Return (X, Y) of the center of cell containing provided text 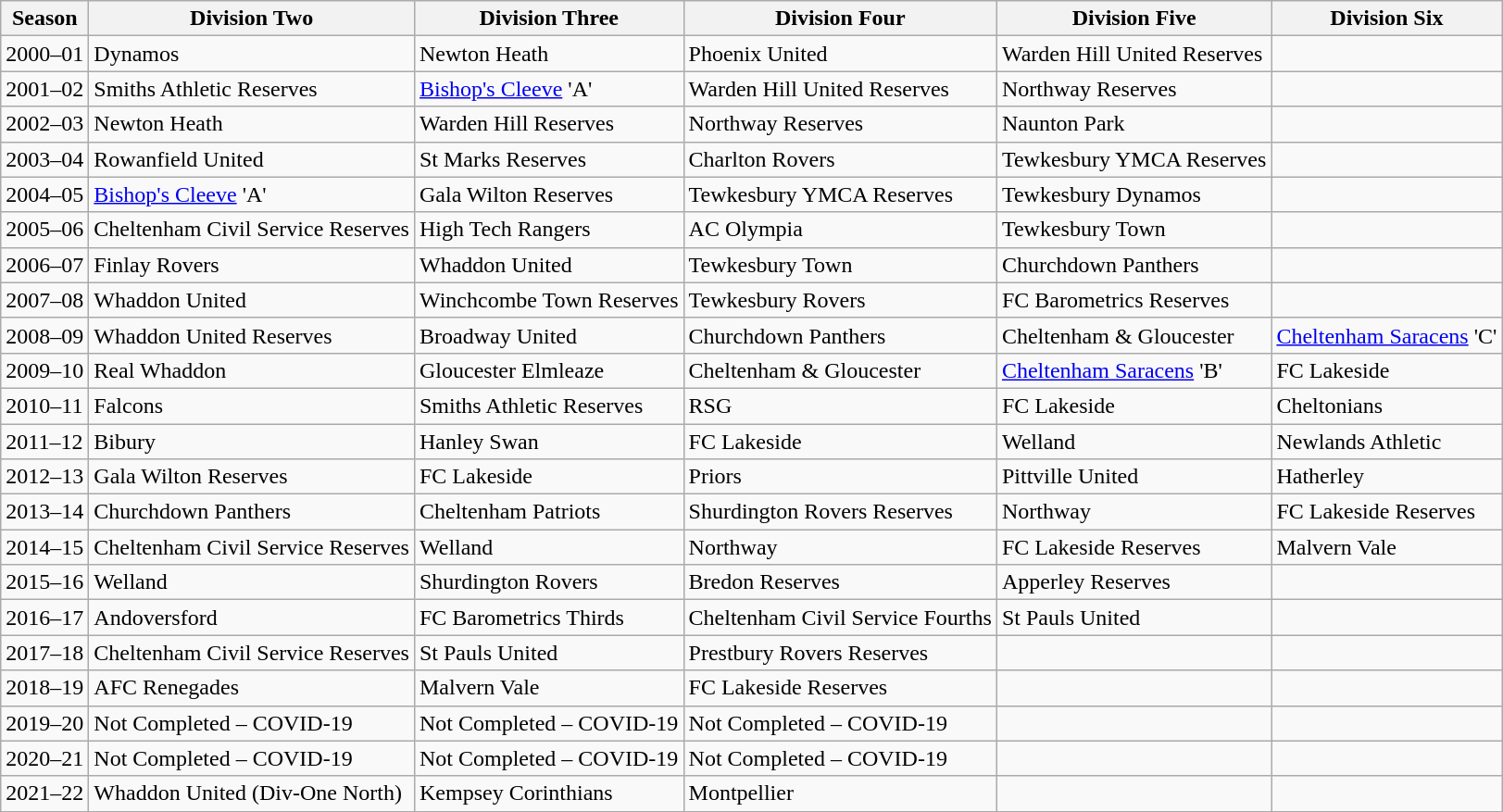
Phoenix United (840, 54)
Newlands Athletic (1387, 442)
Priors (840, 477)
St Marks Reserves (548, 159)
2002–03 (44, 124)
Bredon Reserves (840, 582)
2006–07 (44, 265)
Cheltonians (1387, 406)
Falcons (252, 406)
Shurdington Rovers Reserves (840, 512)
Charlton Rovers (840, 159)
Rowanfield United (252, 159)
Montpellier (840, 793)
Whaddon United (Div-One North) (252, 793)
Apperley Reserves (1134, 582)
2021–22 (44, 793)
Finlay Rovers (252, 265)
2013–14 (44, 512)
Kempsey Corinthians (548, 793)
Division Two (252, 19)
2011–12 (44, 442)
Pittville United (1134, 477)
2009–10 (44, 370)
Warden Hill Reserves (548, 124)
Shurdington Rovers (548, 582)
High Tech Rangers (548, 230)
2017–18 (44, 653)
Season (44, 19)
Bibury (252, 442)
2012–13 (44, 477)
Tewkesbury Rovers (840, 300)
AC Olympia (840, 230)
2005–06 (44, 230)
Division Four (840, 19)
Cheltenham Patriots (548, 512)
Tewkesbury Dynamos (1134, 194)
Dynamos (252, 54)
RSG (840, 406)
Gloucester Elmleaze (548, 370)
Broadway United (548, 335)
Division Five (1134, 19)
Andoversford (252, 618)
Cheltenham Saracens 'B' (1134, 370)
2010–11 (44, 406)
Prestbury Rovers Reserves (840, 653)
Cheltenham Civil Service Fourths (840, 618)
2003–04 (44, 159)
2016–17 (44, 618)
2015–16 (44, 582)
Division Six (1387, 19)
2020–21 (44, 758)
2014–15 (44, 547)
2001–02 (44, 89)
Winchcombe Town Reserves (548, 300)
Hatherley (1387, 477)
Cheltenham Saracens 'C' (1387, 335)
2000–01 (44, 54)
AFC Renegades (252, 688)
2004–05 (44, 194)
FC Barometrics Reserves (1134, 300)
2018–19 (44, 688)
2019–20 (44, 723)
Naunton Park (1134, 124)
FC Barometrics Thirds (548, 618)
Hanley Swan (548, 442)
Real Whaddon (252, 370)
Whaddon United Reserves (252, 335)
Division Three (548, 19)
2008–09 (44, 335)
2007–08 (44, 300)
